Provide the (x, y) coordinate of the cell's center where the given text is located.  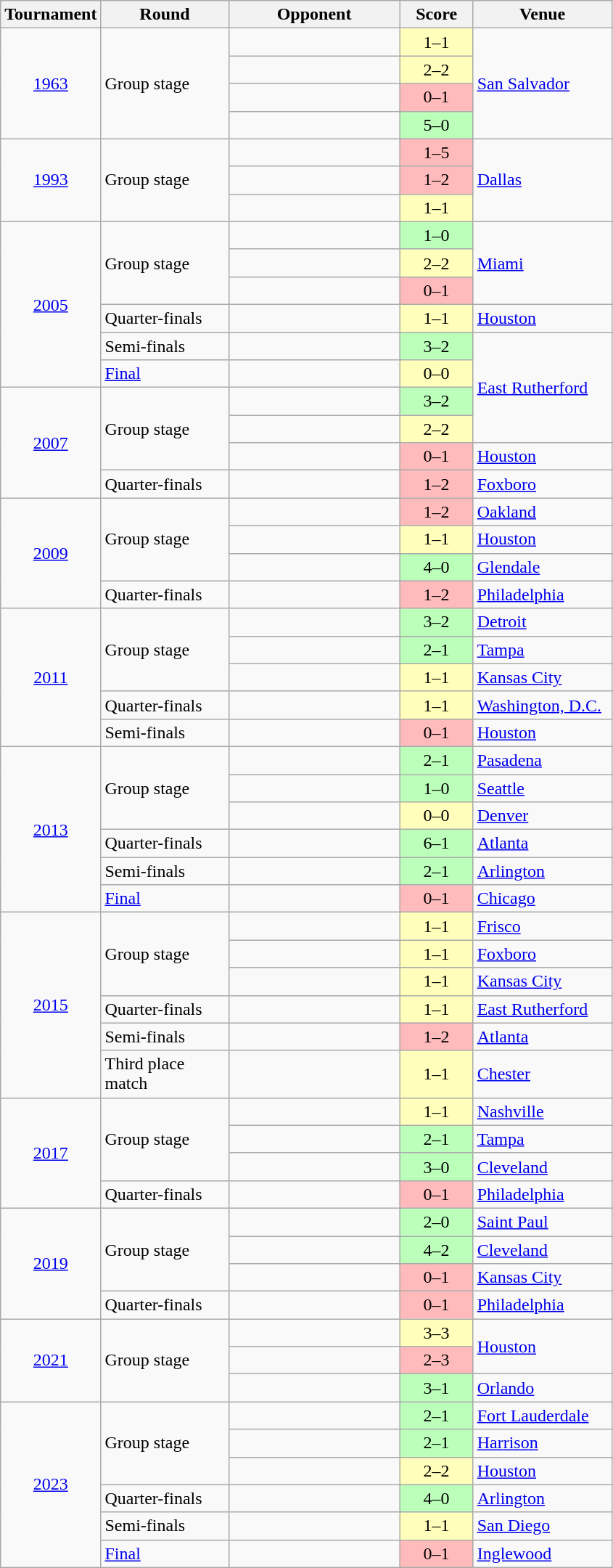
Seattle (543, 788)
Chicago (543, 899)
2–3 (437, 1360)
Miami (543, 263)
Pasadena (543, 760)
3–0 (437, 1167)
Inglewood (543, 1553)
Denver (543, 816)
1993 (51, 180)
Dallas (543, 180)
Harrison (543, 1443)
Washington, D.C. (543, 705)
2–0 (437, 1222)
San Diego (543, 1526)
5–0 (437, 125)
Tournament (51, 15)
2017 (51, 1153)
3–3 (437, 1333)
Saint Paul (543, 1222)
Chester (543, 1074)
6–1 (437, 844)
2007 (51, 443)
Orlando (543, 1388)
2021 (51, 1360)
2023 (51, 1485)
4–2 (437, 1249)
Opponent (314, 15)
Nashville (543, 1111)
Third place match (165, 1074)
1–5 (437, 152)
Detroit (543, 622)
2015 (51, 1005)
Fort Lauderdale (543, 1416)
Round (165, 15)
Oakland (543, 512)
Venue (543, 15)
3–1 (437, 1388)
Glendale (543, 567)
2019 (51, 1263)
San Salvador (543, 83)
2005 (51, 304)
2011 (51, 677)
Frisco (543, 926)
2013 (51, 829)
2009 (51, 553)
Score (437, 15)
1963 (51, 83)
